Provide the [X, Y] coordinate of the cell's center where the given text is located.  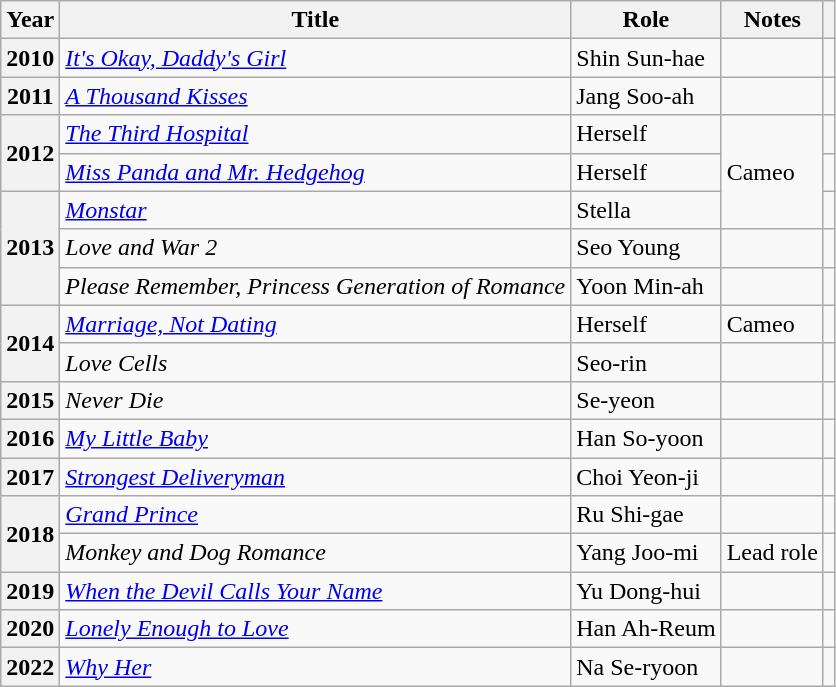
2019 [30, 591]
Seo Young [646, 248]
Grand Prince [316, 515]
The Third Hospital [316, 134]
Strongest Deliveryman [316, 477]
Han So-yoon [646, 438]
Monkey and Dog Romance [316, 553]
2020 [30, 629]
A Thousand Kisses [316, 96]
Notes [772, 20]
Title [316, 20]
My Little Baby [316, 438]
2017 [30, 477]
Lonely Enough to Love [316, 629]
2016 [30, 438]
2010 [30, 58]
Han Ah-Reum [646, 629]
Jang Soo-ah [646, 96]
Shin Sun-hae [646, 58]
Choi Yeon-ji [646, 477]
2011 [30, 96]
Role [646, 20]
Seo-rin [646, 362]
When the Devil Calls Your Name [316, 591]
Ru Shi-gae [646, 515]
Love Cells [316, 362]
2013 [30, 248]
2012 [30, 153]
Marriage, Not Dating [316, 324]
Year [30, 20]
It's Okay, Daddy's Girl [316, 58]
Stella [646, 210]
2014 [30, 343]
Love and War 2 [316, 248]
Lead role [772, 553]
Yang Joo-mi [646, 553]
Miss Panda and Mr. Hedgehog [316, 172]
Monstar [316, 210]
2022 [30, 667]
Please Remember, Princess Generation of Romance [316, 286]
Yu Dong-hui [646, 591]
2015 [30, 400]
Why Her [316, 667]
Never Die [316, 400]
Se-yeon [646, 400]
Na Se-ryoon [646, 667]
Yoon Min-ah [646, 286]
2018 [30, 534]
